Locate the cell with the specified text and output its (x, y) center coordinate. 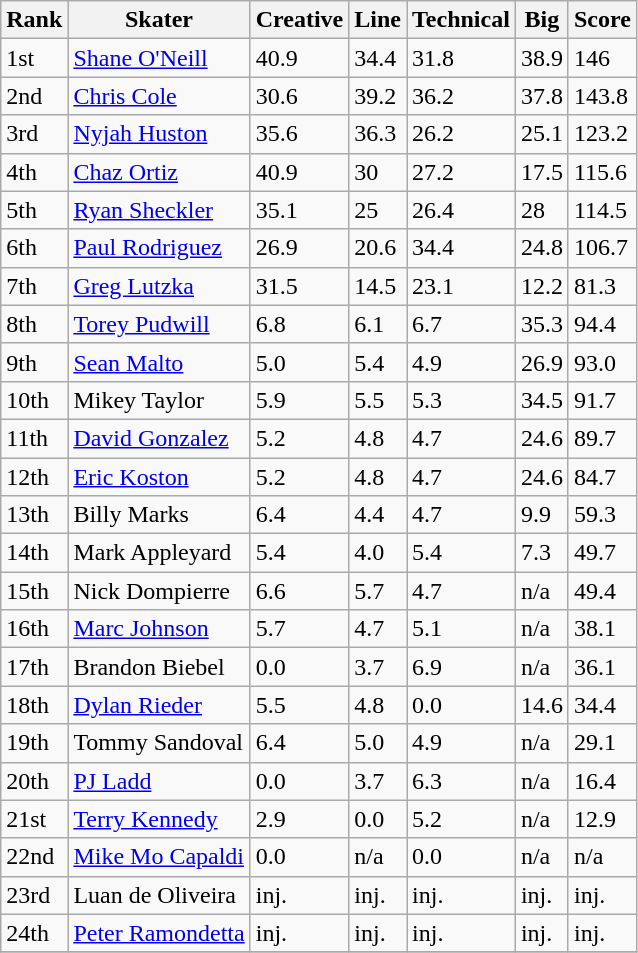
4th (34, 172)
6.1 (378, 324)
38.1 (602, 629)
Terry Kennedy (159, 819)
31.8 (462, 58)
Torey Pudwill (159, 324)
Line (378, 20)
22nd (34, 857)
114.5 (602, 210)
34.5 (542, 400)
Greg Lutzka (159, 286)
28 (542, 210)
2.9 (300, 819)
4.4 (378, 515)
81.3 (602, 286)
Brandon Biebel (159, 667)
Technical (462, 20)
36.3 (378, 134)
16.4 (602, 781)
123.2 (602, 134)
2nd (34, 96)
24.8 (542, 248)
26.2 (462, 134)
23rd (34, 895)
115.6 (602, 172)
5.1 (462, 629)
Sean Malto (159, 362)
Chris Cole (159, 96)
Nick Dompierre (159, 591)
106.7 (602, 248)
49.4 (602, 591)
35.6 (300, 134)
39.2 (378, 96)
146 (602, 58)
91.7 (602, 400)
9.9 (542, 515)
35.3 (542, 324)
89.7 (602, 438)
Rank (34, 20)
31.5 (300, 286)
15th (34, 591)
29.1 (602, 743)
20.6 (378, 248)
19th (34, 743)
93.0 (602, 362)
94.4 (602, 324)
6th (34, 248)
Mark Appleyard (159, 553)
13th (34, 515)
3rd (34, 134)
Luan de Oliveira (159, 895)
35.1 (300, 210)
Nyjah Huston (159, 134)
25 (378, 210)
25.1 (542, 134)
5th (34, 210)
6.9 (462, 667)
84.7 (602, 477)
36.1 (602, 667)
12.2 (542, 286)
143.8 (602, 96)
26.4 (462, 210)
6.8 (300, 324)
Big (542, 20)
Tommy Sandoval (159, 743)
23.1 (462, 286)
12.9 (602, 819)
Peter Ramondetta (159, 933)
Paul Rodriguez (159, 248)
17.5 (542, 172)
24th (34, 933)
Billy Marks (159, 515)
21st (34, 819)
14.5 (378, 286)
PJ Ladd (159, 781)
Skater (159, 20)
36.2 (462, 96)
14th (34, 553)
Dylan Rieder (159, 705)
Shane O'Neill (159, 58)
9th (34, 362)
6.3 (462, 781)
49.7 (602, 553)
5.9 (300, 400)
30 (378, 172)
10th (34, 400)
27.2 (462, 172)
11th (34, 438)
37.8 (542, 96)
12th (34, 477)
6.6 (300, 591)
Chaz Ortiz (159, 172)
Mikey Taylor (159, 400)
6.7 (462, 324)
7.3 (542, 553)
8th (34, 324)
4.0 (378, 553)
Marc Johnson (159, 629)
1st (34, 58)
Mike Mo Capaldi (159, 857)
Eric Koston (159, 477)
17th (34, 667)
Score (602, 20)
14.6 (542, 705)
38.9 (542, 58)
20th (34, 781)
5.3 (462, 400)
Ryan Sheckler (159, 210)
30.6 (300, 96)
18th (34, 705)
16th (34, 629)
59.3 (602, 515)
David Gonzalez (159, 438)
Creative (300, 20)
7th (34, 286)
